Search for the cell housing the specified text and yield its [x, y] center coordinate. 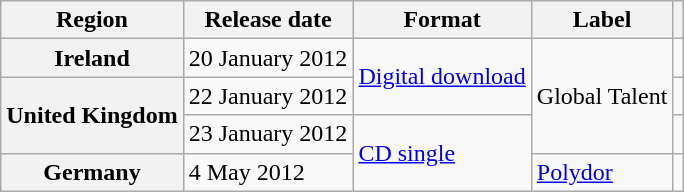
Global Talent [602, 96]
20 January 2012 [268, 58]
22 January 2012 [268, 96]
Region [92, 20]
4 May 2012 [268, 172]
Ireland [92, 58]
Polydor [602, 172]
Digital download [442, 77]
Release date [268, 20]
Germany [92, 172]
CD single [442, 153]
23 January 2012 [268, 134]
Format [442, 20]
Label [602, 20]
United Kingdom [92, 115]
